Output the [X, Y] coordinate of the center of the cell containing the given text.  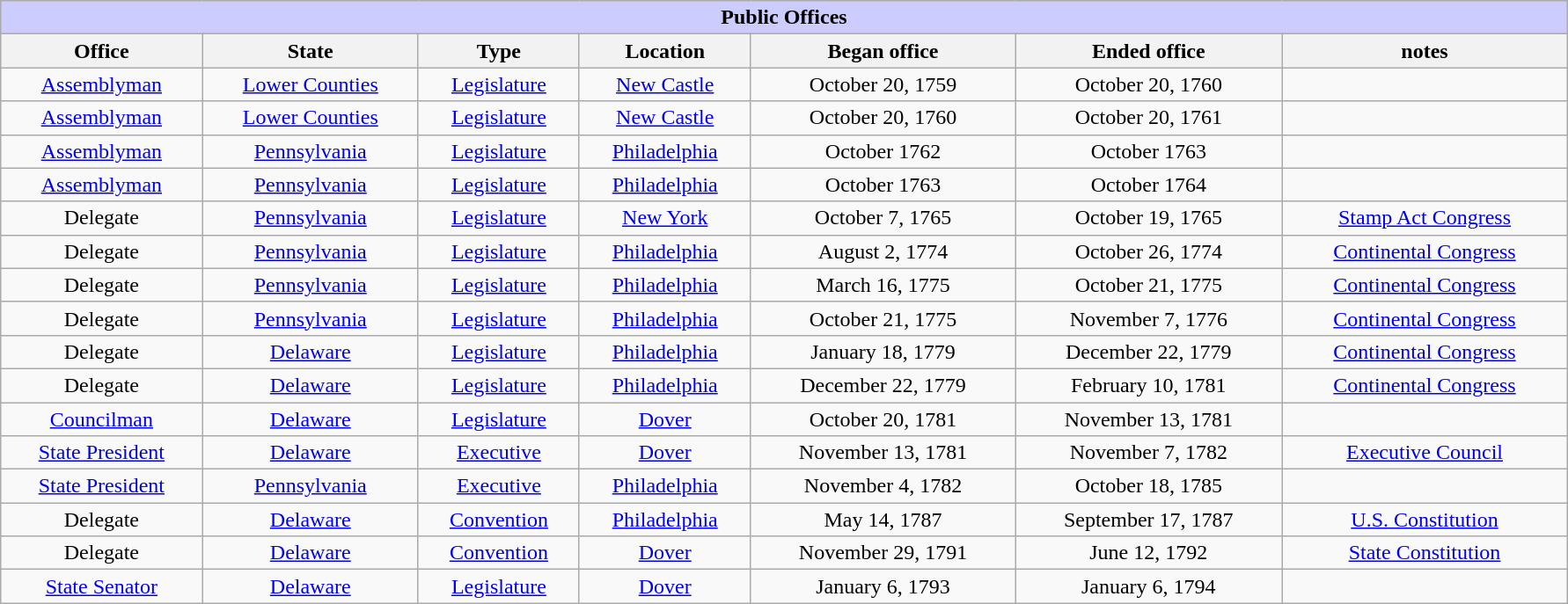
State Senator [102, 586]
March 16, 1775 [883, 285]
November 29, 1791 [883, 553]
Executive Council [1425, 453]
Office [102, 51]
November 7, 1782 [1149, 453]
November 7, 1776 [1149, 318]
October 1764 [1149, 185]
October 19, 1765 [1149, 218]
Location [665, 51]
February 10, 1781 [1149, 385]
New York [665, 218]
January 18, 1779 [883, 352]
notes [1425, 51]
State Constitution [1425, 553]
January 6, 1794 [1149, 586]
October 20, 1759 [883, 84]
November 4, 1782 [883, 486]
January 6, 1793 [883, 586]
Type [498, 51]
Ended office [1149, 51]
State [310, 51]
June 12, 1792 [1149, 553]
May 14, 1787 [883, 520]
October 20, 1781 [883, 419]
Public Offices [785, 18]
U.S. Constitution [1425, 520]
October 26, 1774 [1149, 251]
October 1762 [883, 151]
October 7, 1765 [883, 218]
October 18, 1785 [1149, 486]
Stamp Act Congress [1425, 218]
Began office [883, 51]
September 17, 1787 [1149, 520]
August 2, 1774 [883, 251]
Councilman [102, 419]
October 20, 1761 [1149, 118]
